Determine the (X, Y) coordinate at the center of the cell enclosing the given text.  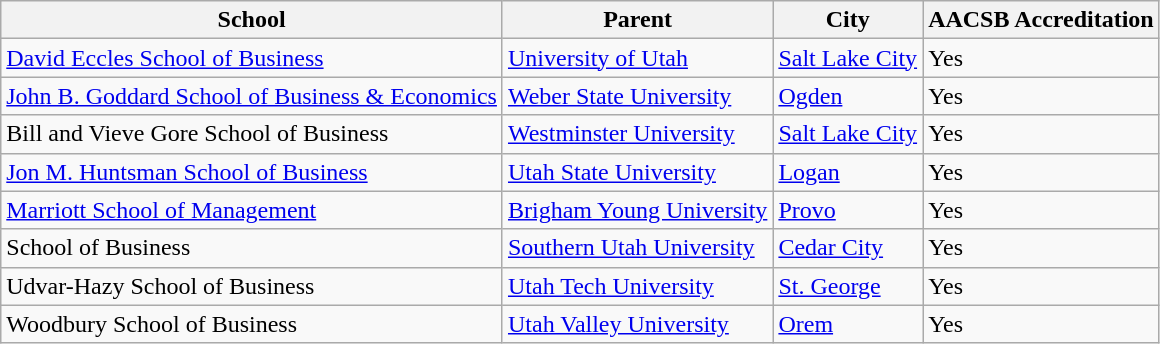
Provo (848, 210)
Southern Utah University (637, 248)
University of Utah (637, 58)
Westminster University (637, 134)
Cedar City (848, 248)
John B. Goddard School of Business & Economics (252, 96)
St. George (848, 286)
AACSB Accreditation (1042, 20)
Bill and Vieve Gore School of Business (252, 134)
Brigham Young University (637, 210)
Utah Valley University (637, 324)
Marriott School of Management (252, 210)
Utah State University (637, 172)
Udvar-Hazy School of Business (252, 286)
School (252, 20)
Jon M. Huntsman School of Business (252, 172)
Utah Tech University (637, 286)
School of Business (252, 248)
Parent (637, 20)
Ogden (848, 96)
City (848, 20)
Orem (848, 324)
Weber State University (637, 96)
David Eccles School of Business (252, 58)
Logan (848, 172)
Woodbury School of Business (252, 324)
